Identify which cell holds the provided text, then report its (X, Y) central coordinate. 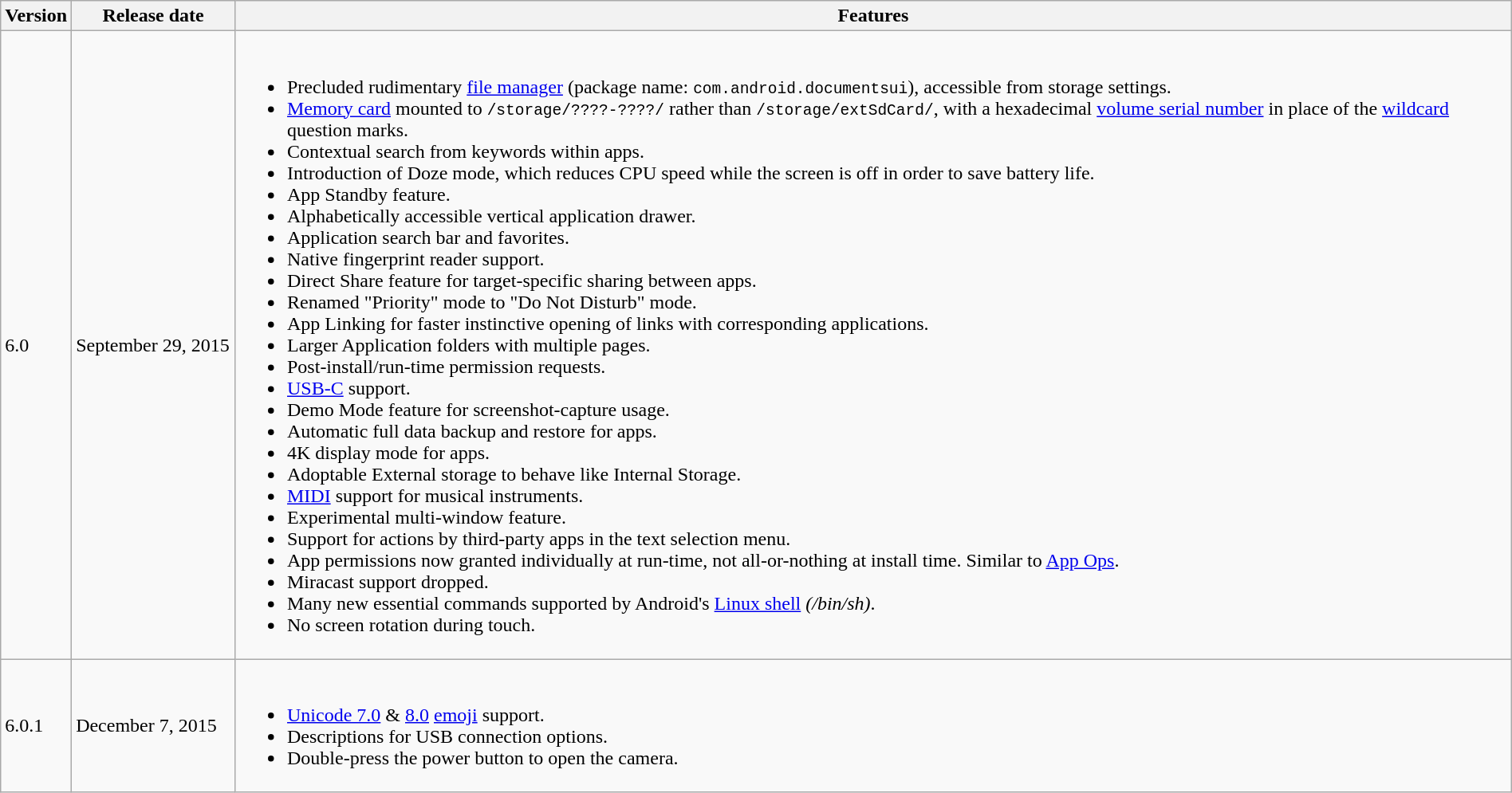
September 29, 2015 (153, 345)
Features (872, 16)
Version (37, 16)
6.0 (37, 345)
Release date (153, 16)
December 7, 2015 (153, 725)
6.0.1 (37, 725)
Unicode 7.0 & 8.0 emoji support.Descriptions for USB connection options.Double-press the power button to open the camera. (872, 725)
